Search for the cell housing the specified text and yield its [x, y] center coordinate. 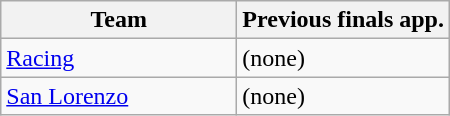
Team [119, 20]
Previous finals app. [344, 20]
Racing [119, 58]
San Lorenzo [119, 96]
